Output the [X, Y] coordinate of the center of the cell containing the given text.  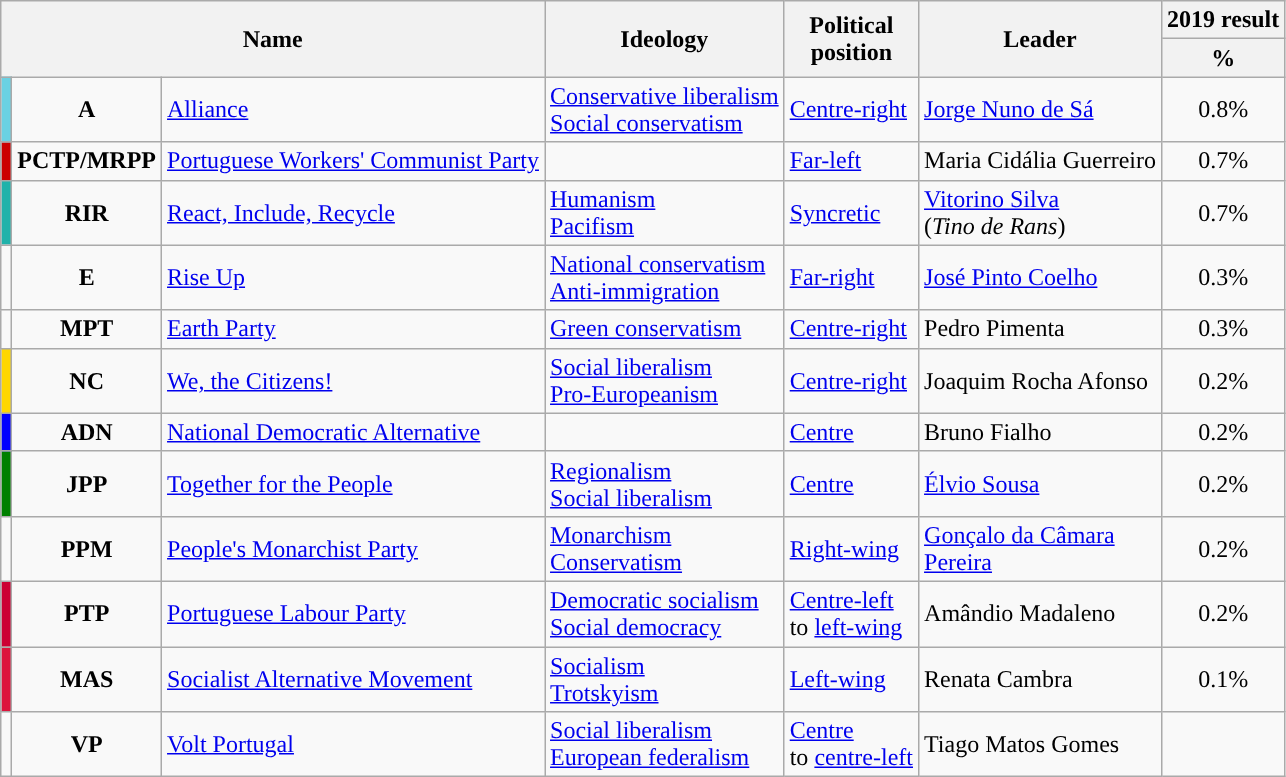
MonarchismConservatism [664, 548]
Maria Cidália Guerreiro [1040, 161]
% [1222, 58]
RIR [87, 212]
Jorge Nuno de Sá [1040, 110]
Pedro Pimenta [1040, 329]
Rise Up [354, 278]
Amândio Madaleno [1040, 614]
Name [273, 39]
National conservatismAnti-immigration [664, 278]
Ideology [664, 39]
SocialismTrotskyism [664, 678]
National Democratic Alternative [354, 432]
Socialist Alternative Movement [354, 678]
People's Monarchist Party [354, 548]
Élvio Sousa [1040, 484]
VP [87, 744]
0.8% [1222, 110]
Social liberalismEuropean federalism [664, 744]
Centre-leftto left-wing [851, 614]
Alliance [354, 110]
Left-wing [851, 678]
Joaquim Rocha Afonso [1040, 380]
Tiago Matos Gomes [1040, 744]
MAS [87, 678]
Syncretic [851, 212]
Together for the People [354, 484]
Democratic socialismSocial democracy [664, 614]
Volt Portugal [354, 744]
Right-wing [851, 548]
2019 result [1222, 20]
Portuguese Workers' Communist Party [354, 161]
PTP [87, 614]
NC [87, 380]
RegionalismSocial liberalism [664, 484]
Bruno Fialho [1040, 432]
José Pinto Coelho [1040, 278]
Social liberalismPro-Europeanism [664, 380]
Green conservatism [664, 329]
Portuguese Labour Party [354, 614]
Politicalposition [851, 39]
Vitorino Silva(Tino de Rans) [1040, 212]
A [87, 110]
Earth Party [354, 329]
ADN [87, 432]
PPM [87, 548]
Gonçalo da CâmaraPereira [1040, 548]
MPT [87, 329]
0.1% [1222, 678]
Leader [1040, 39]
Far-right [851, 278]
PCTP/MRPP [87, 161]
We, the Citizens! [354, 380]
Centreto centre-left [851, 744]
HumanismPacifism [664, 212]
React, Include, Recycle [354, 212]
Far-left [851, 161]
JPP [87, 484]
Conservative liberalismSocial conservatism [664, 110]
E [87, 278]
Renata Cambra [1040, 678]
